Capture the cell that displays the provided text and extract its [X, Y] central coordinate. 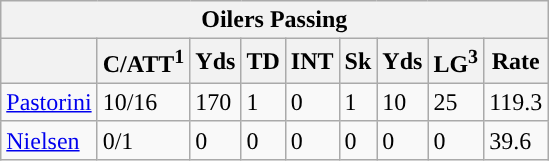
10/16 [144, 102]
Sk [358, 62]
10 [402, 102]
TD [263, 62]
39.6 [516, 140]
Nielsen [49, 140]
170 [216, 102]
119.3 [516, 102]
LG3 [456, 62]
INT [312, 62]
Oilers Passing [274, 20]
Rate [516, 62]
C/ATT1 [144, 62]
0/1 [144, 140]
Pastorini [49, 102]
25 [456, 102]
